Search for the cell housing the specified text and yield its [x, y] center coordinate. 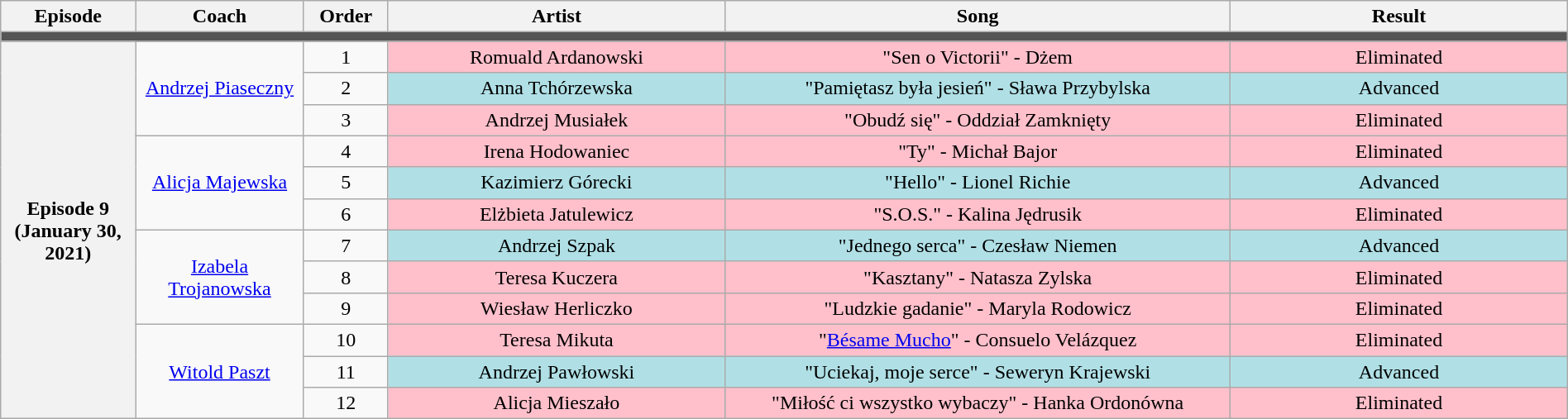
"Bésame Mucho" - Consuelo Velázquez [978, 340]
Alicja Majewska [220, 183]
Andrzej Piaseczny [220, 88]
1 [346, 57]
Elżbieta Jatulewicz [556, 214]
9 [346, 308]
2 [346, 88]
Alicja Mieszało [556, 403]
11 [346, 371]
Wiesław Herliczko [556, 308]
4 [346, 151]
"Obudź się" - Oddział Zamknięty [978, 120]
7 [346, 245]
"Ludzkie gadanie" - Maryla Rodowicz [978, 308]
12 [346, 403]
Kazimierz Górecki [556, 183]
6 [346, 214]
"Hello" - Lionel Richie [978, 183]
Teresa Kuczera [556, 277]
Episode 9 (January 30, 2021) [68, 230]
"Ty" - Michał Bajor [978, 151]
Andrzej Musiałek [556, 120]
Irena Hodowaniec [556, 151]
Artist [556, 17]
"Sen o Victorii" - Dżem [978, 57]
Coach [220, 17]
Witold Paszt [220, 371]
3 [346, 120]
"Kasztany" - Natasza Zylska [978, 277]
"Jednego serca" - Czesław Niemen [978, 245]
Episode [68, 17]
Song [978, 17]
Andrzej Pawłowski [556, 371]
Result [1399, 17]
10 [346, 340]
"Uciekaj, moje serce" - Seweryn Krajewski [978, 371]
"Pamiętasz była jesień" - Sława Przybylska [978, 88]
Teresa Mikuta [556, 340]
Anna Tchórzewska [556, 88]
Andrzej Szpak [556, 245]
5 [346, 183]
"S.O.S." - Kalina Jędrusik [978, 214]
Order [346, 17]
"Miłość ci wszystko wybaczy" - Hanka Ordonówna [978, 403]
8 [346, 277]
Izabela Trojanowska [220, 277]
Romuald Ardanowski [556, 57]
